Provide the [X, Y] coordinate of the cell's center where the given text is located.  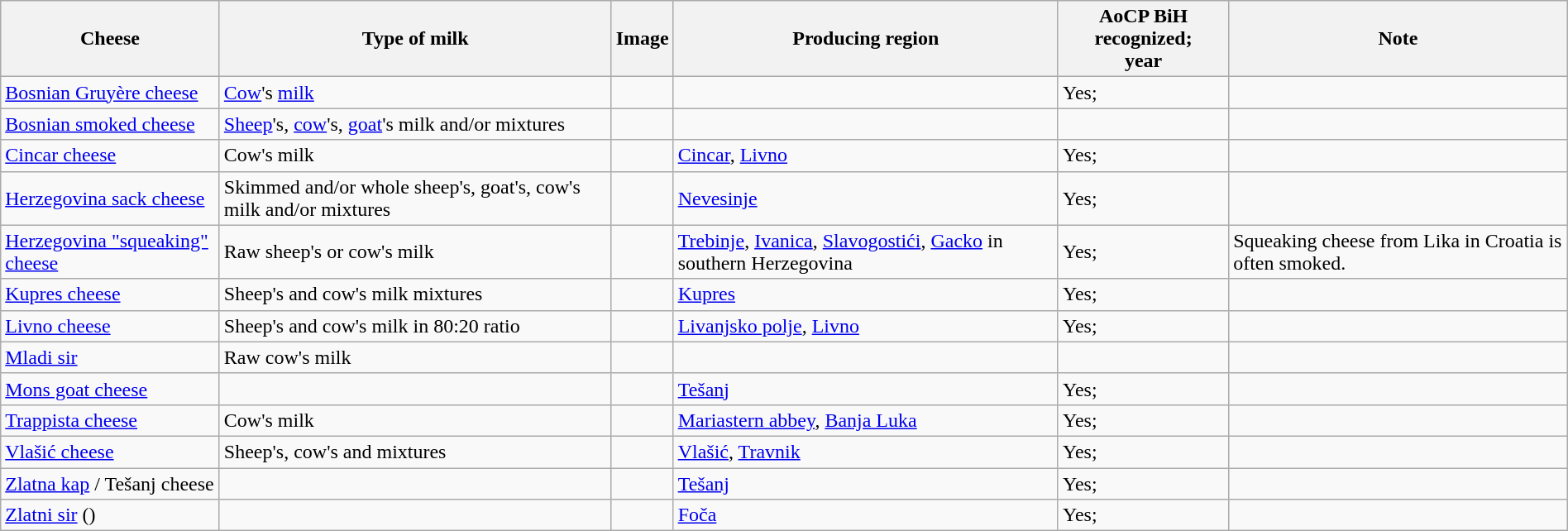
Bosnian smoked cheese [111, 124]
Note [1398, 39]
Vlašić, Travnik [865, 452]
Nevesinje [865, 199]
Mariastern abbey, Banja Luka [865, 420]
Type of milk [415, 39]
Mladi sir [111, 357]
Zlatni sir () [111, 515]
Zlatna kap / Tešanj cheese [111, 484]
Cincar cheese [111, 155]
Sheep's, cow's, goat's milk and/or mixtures [415, 124]
Sheep's and cow's milk in 80:20 ratio [415, 326]
Livno cheese [111, 326]
Trappista cheese [111, 420]
Raw cow's milk [415, 357]
Producing region [865, 39]
Herzegovina "squeaking" cheese [111, 251]
Sheep's and cow's milk mixtures [415, 294]
Kupres cheese [111, 294]
Image [642, 39]
Trebinje, Ivanica, Slavogostići, Gacko in southern Herzegovina [865, 251]
Cheese [111, 39]
Herzegovina sack cheese [111, 199]
Sheep's, cow's and mixtures [415, 452]
Kupres [865, 294]
Foča [865, 515]
Bosnian Gruyère cheese [111, 93]
AoCP BiH recognized; year [1143, 39]
Mons goat cheese [111, 389]
Skimmed and/or whole sheep's, goat's, cow's milk and/or mixtures [415, 199]
Livanjsko polje, Livno [865, 326]
Raw sheep's or cow's milk [415, 251]
Vlašić cheese [111, 452]
Squeaking cheese from Lika in Croatia is often smoked. [1398, 251]
Cincar, Livno [865, 155]
